Return the (X, Y) coordinate for the center point of the cell that contains the specified text.  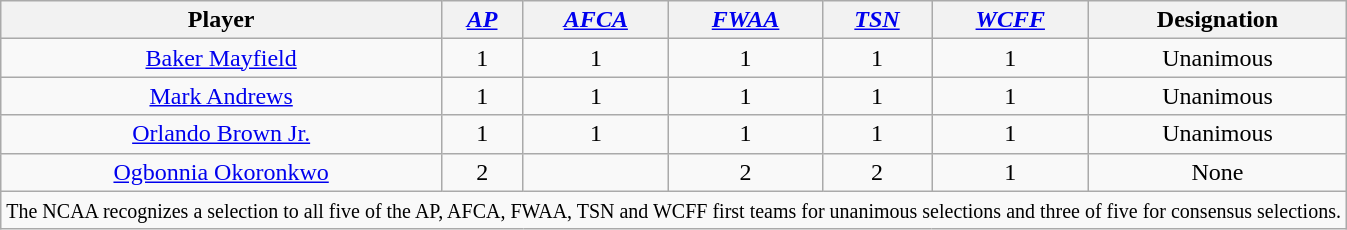
Ogbonnia Okoronkwo (222, 172)
None (1218, 172)
AFCA (596, 20)
Orlando Brown Jr. (222, 134)
Player (222, 20)
TSN (877, 20)
WCFF (1010, 20)
Baker Mayfield (222, 58)
Designation (1218, 20)
FWAA (746, 20)
Mark Andrews (222, 96)
AP (482, 20)
